Extract the [x, y] coordinate from the center of the cell holding the provided text.  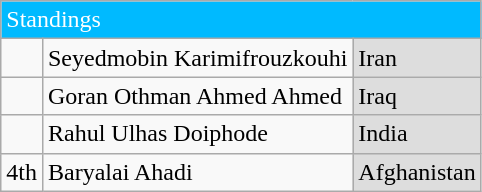
Rahul Ulhas Doiphode [197, 134]
India [417, 134]
Baryalai Ahadi [197, 172]
Afghanistan [417, 172]
Iran [417, 58]
Standings [241, 20]
Goran Othman Ahmed Ahmed [197, 96]
Iraq [417, 96]
Seyedmobin Karimifrouzkouhi [197, 58]
4th [22, 172]
